Detect which cell encompasses the target text, then output its (X, Y) center coordinate. 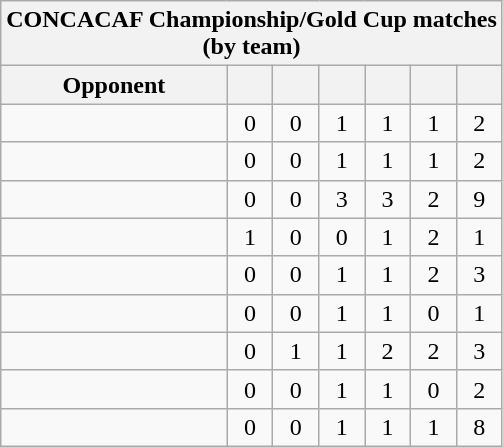
9 (479, 199)
Opponent (114, 85)
CONCACAF Championship/Gold Cup matches(by team) (252, 34)
8 (479, 427)
